Output the [x, y] coordinate of the center of the cell containing the given text.  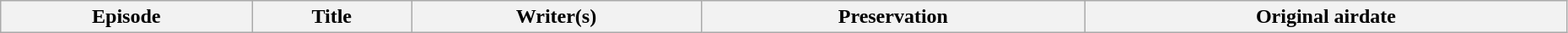
Preservation [892, 17]
Original airdate [1326, 17]
Episode [127, 17]
Title [332, 17]
Writer(s) [557, 17]
